Find where the given text appears and provide that cell's center as (X, Y) coordinate. 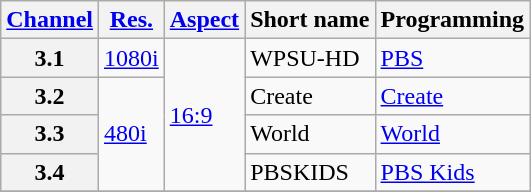
PBS Kids (452, 172)
480i (132, 134)
PBSKIDS (310, 172)
Short name (310, 20)
WPSU-HD (310, 58)
3.2 (50, 96)
Channel (50, 20)
3.1 (50, 58)
Programming (452, 20)
Res. (132, 20)
1080i (132, 58)
PBS (452, 58)
Aspect (204, 20)
3.3 (50, 134)
16:9 (204, 115)
3.4 (50, 172)
